Provide the (x, y) coordinate of the cell's center where the given text is located.  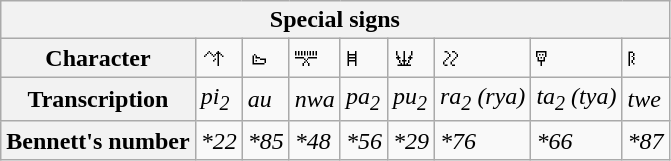
*22 (218, 140)
au (266, 99)
𐙆 (646, 58)
*48 (314, 140)
*66 (576, 140)
𐘒 (218, 58)
twe (646, 99)
*85 (266, 140)
*29 (410, 140)
𐘰 (364, 58)
*76 (482, 140)
Character (98, 58)
*87 (646, 140)
pi2 (218, 99)
𐘽 (482, 58)
𐘜 (410, 58)
𐘩 (314, 58)
pu2 (410, 99)
ta2 (tya) (576, 99)
*56 (364, 140)
ra2 (rya) (482, 99)
Special signs (335, 20)
Bennett's number (98, 140)
𐘷 (576, 58)
𐙄 (266, 58)
nwa (314, 99)
Transcription (98, 99)
pa2 (364, 99)
